Return (X, Y) of the center of cell containing provided text 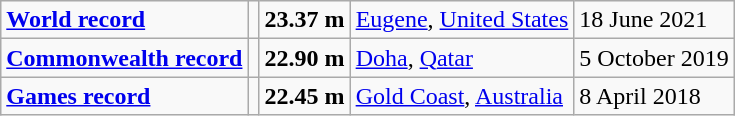
5 October 2019 (654, 58)
18 June 2021 (654, 20)
22.90 m (304, 58)
Commonwealth record (124, 58)
Games record (124, 96)
Gold Coast, Australia (462, 96)
23.37 m (304, 20)
8 April 2018 (654, 96)
Eugene, United States (462, 20)
World record (124, 20)
Doha, Qatar (462, 58)
22.45 m (304, 96)
